Detect which cell encompasses the target text, then output its [X, Y] center coordinate. 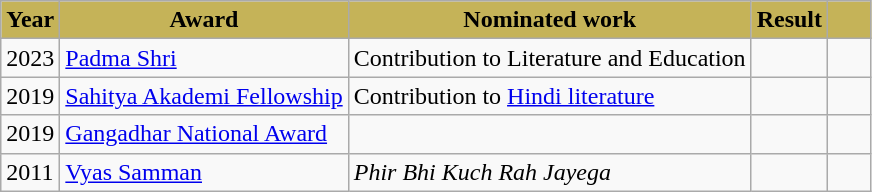
Vyas Samman [204, 172]
Result [789, 20]
Contribution to Hindi literature [550, 96]
Padma Shri [204, 58]
Nominated work [550, 20]
2011 [30, 172]
Sahitya Akademi Fellowship [204, 96]
Contribution to Literature and Education [550, 58]
Gangadhar National Award [204, 134]
2023 [30, 58]
Phir Bhi Kuch Rah Jayega [550, 172]
Award [204, 20]
Year [30, 20]
